Locate the cell with the specified text and output its [x, y] center coordinate. 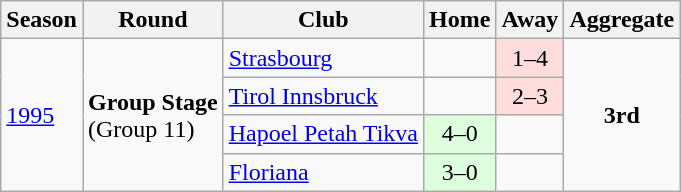
Round [152, 20]
Aggregate [622, 20]
Hapoel Petah Tikva [323, 134]
Home [460, 20]
Season [42, 20]
1995 [42, 115]
Tirol Innsbruck [323, 96]
2–3 [530, 96]
Strasbourg [323, 58]
Group Stage(Group 11) [152, 115]
3rd [622, 115]
4–0 [460, 134]
Away [530, 20]
3–0 [460, 172]
1–4 [530, 58]
Club [323, 20]
Floriana [323, 172]
